Scan for the cell matching the given text and deliver its [X, Y] coordinate at center. 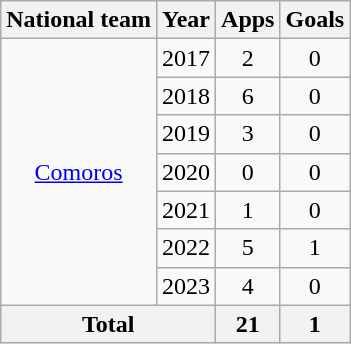
2017 [186, 58]
2018 [186, 96]
21 [248, 324]
2022 [186, 248]
5 [248, 248]
2020 [186, 172]
6 [248, 96]
Comoros [79, 172]
Apps [248, 20]
2021 [186, 210]
2023 [186, 286]
Year [186, 20]
Total [108, 324]
Goals [315, 20]
2019 [186, 134]
4 [248, 286]
2 [248, 58]
3 [248, 134]
National team [79, 20]
